Find where the given text appears and provide that cell's center as [X, Y] coordinate. 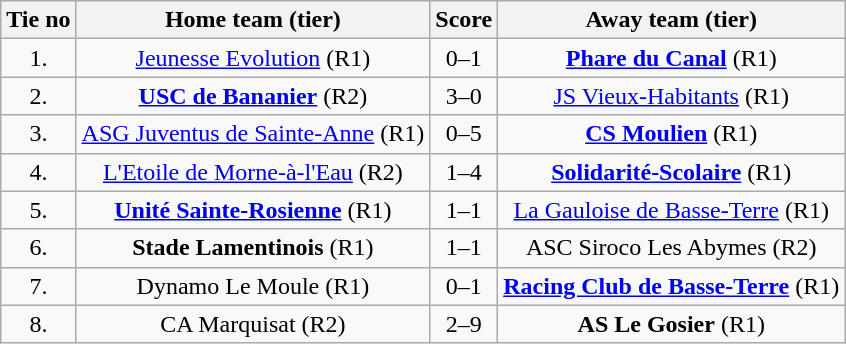
Solidarité-Scolaire (R1) [672, 172]
4. [38, 172]
6. [38, 248]
1. [38, 58]
CA Marquisat (R2) [253, 324]
Stade Lamentinois (R1) [253, 248]
3. [38, 134]
JS Vieux-Habitants (R1) [672, 96]
2–9 [464, 324]
2. [38, 96]
7. [38, 286]
Phare du Canal (R1) [672, 58]
Home team (tier) [253, 20]
1–4 [464, 172]
La Gauloise de Basse-Terre (R1) [672, 210]
Score [464, 20]
8. [38, 324]
Away team (tier) [672, 20]
3–0 [464, 96]
Dynamo Le Moule (R1) [253, 286]
Racing Club de Basse-Terre (R1) [672, 286]
Jeunesse Evolution (R1) [253, 58]
ASG Juventus de Sainte-Anne (R1) [253, 134]
L'Etoile de Morne-à-l'Eau (R2) [253, 172]
5. [38, 210]
USC de Bananier (R2) [253, 96]
AS Le Gosier (R1) [672, 324]
Unité Sainte-Rosienne (R1) [253, 210]
ASC Siroco Les Abymes (R2) [672, 248]
Tie no [38, 20]
CS Moulien (R1) [672, 134]
0–5 [464, 134]
